Capture the cell that displays the provided text and extract its (X, Y) central coordinate. 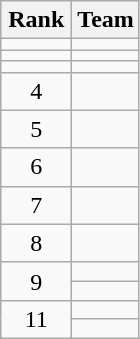
Rank (36, 20)
9 (36, 281)
11 (36, 319)
4 (36, 91)
5 (36, 129)
8 (36, 243)
6 (36, 167)
7 (36, 205)
Team (106, 20)
